From the cell containing the given text, extract its center point as (X, Y) coordinate. 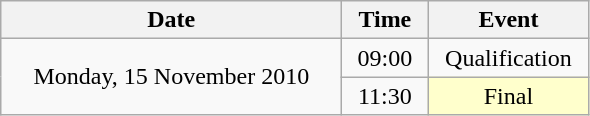
Date (172, 20)
11:30 (385, 96)
Event (508, 20)
Monday, 15 November 2010 (172, 77)
Final (508, 96)
Time (385, 20)
Qualification (508, 58)
09:00 (385, 58)
